Determine the [x, y] coordinate at the center of the cell enclosing the given text.  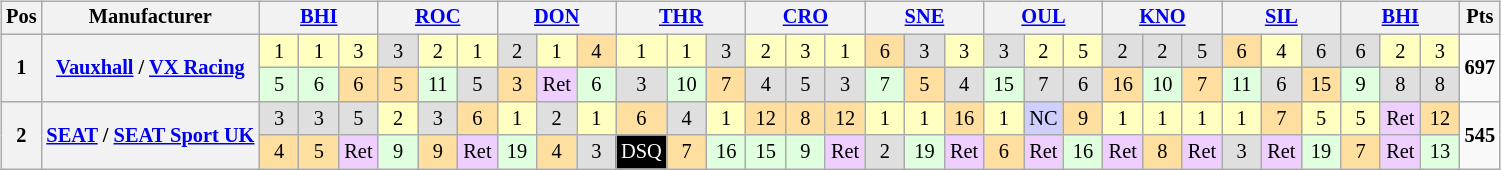
CRO [806, 18]
SNE [924, 18]
Pts [1480, 18]
NC [1044, 119]
KNO [1162, 18]
SEAT / SEAT Sport UK [150, 136]
DSQ [641, 152]
545 [1480, 136]
OUL [1044, 18]
697 [1480, 68]
Pos [21, 18]
Manufacturer [150, 18]
ROC [438, 18]
DON [556, 18]
Vauxhall / VX Racing [150, 68]
THR [681, 18]
SIL [1282, 18]
13 [1440, 152]
